Output the [X, Y] coordinate of the center of the cell containing the given text.  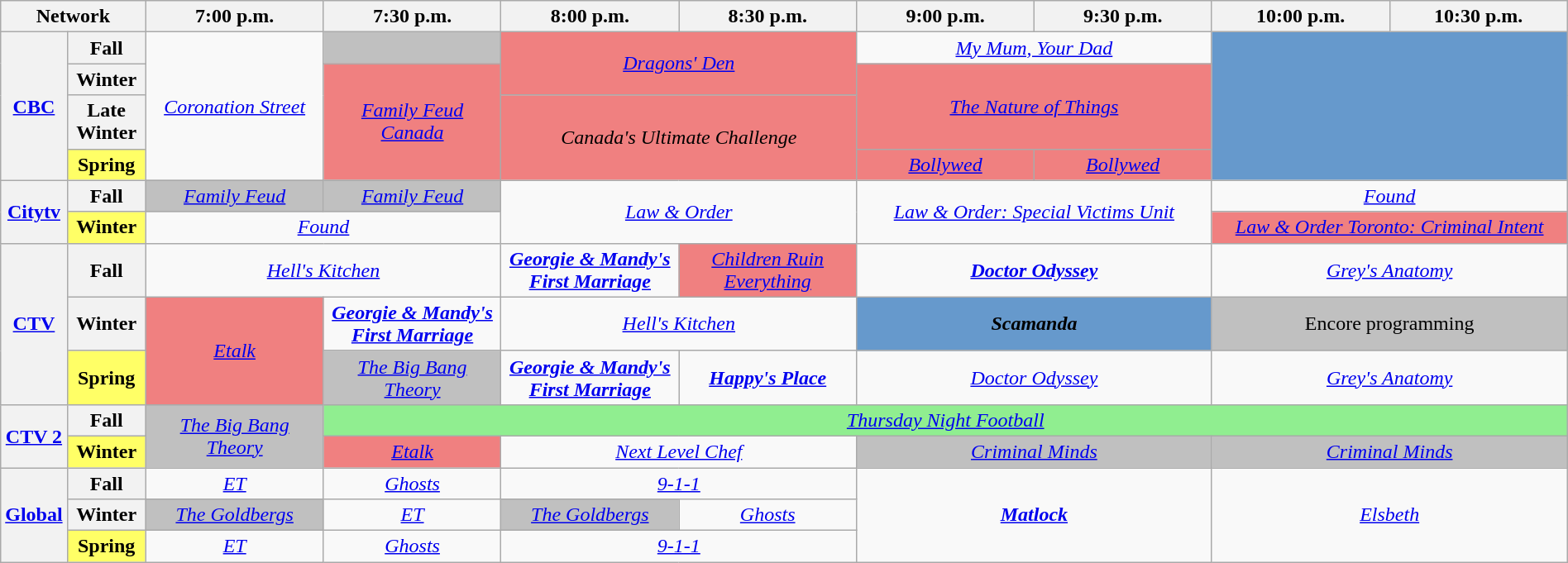
7:00 p.m. [235, 17]
10:30 p.m. [1479, 17]
9:00 p.m. [946, 17]
10:00 p.m. [1300, 17]
8:00 p.m. [590, 17]
Thursday Night Football [945, 420]
Global [34, 515]
Children Ruin Everything [767, 270]
Coronation Street [235, 106]
Law & Order Toronto: Criminal Intent [1389, 227]
Happy's Place [767, 377]
7:30 p.m. [412, 17]
Network [73, 17]
Matlock [1034, 515]
My Mum, Your Dad [1034, 48]
Law & Order: Special Victims Unit [1034, 212]
Dragons' Den [679, 64]
Citytv [34, 212]
Elsbeth [1389, 515]
CTV 2 [34, 436]
Scamanda [1034, 324]
CTV [34, 324]
8:30 p.m. [767, 17]
The Nature of Things [1034, 106]
CBC [34, 106]
Canada's Ultimate Challenge [679, 137]
Next Level Chef [679, 451]
9:30 p.m. [1123, 17]
Law & Order [679, 212]
Late Winter [106, 122]
Encore programming [1389, 324]
Family Feud Canada [412, 122]
